Extract the [X, Y] coordinate from the center of the cell holding the provided text.  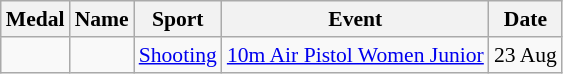
10m Air Pistol Women Junior [356, 55]
Sport [178, 19]
23 Aug [526, 55]
Event [356, 19]
Date [526, 19]
Medal [36, 19]
Shooting [178, 55]
Name [102, 19]
